Detect which cell encompasses the target text, then output its (X, Y) center coordinate. 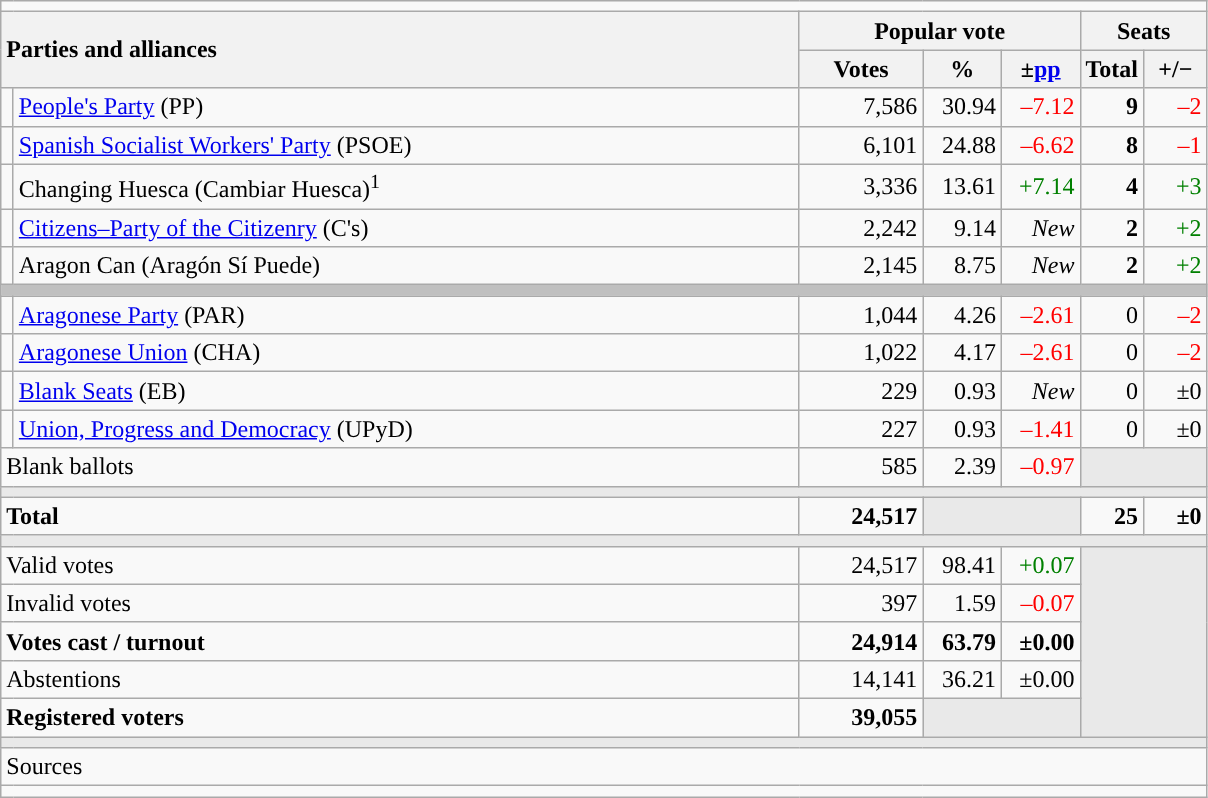
3,336 (861, 186)
2,145 (861, 266)
Blank Seats (EB) (406, 391)
+7.14 (1040, 186)
Parties and alliances (400, 50)
Aragonese Union (CHA) (406, 353)
4.26 (962, 315)
+3 (1176, 186)
14,141 (861, 679)
% (962, 69)
4.17 (962, 353)
–0.07 (1040, 603)
People's Party (PP) (406, 107)
13.61 (962, 186)
1,044 (861, 315)
+/− (1176, 69)
229 (861, 391)
Votes (861, 69)
Valid votes (400, 565)
–1 (1176, 145)
8 (1112, 145)
Union, Progress and Democracy (UPyD) (406, 429)
2,242 (861, 228)
227 (861, 429)
585 (861, 467)
30.94 (962, 107)
–1.41 (1040, 429)
6,101 (861, 145)
Aragon Can (Aragón Sí Puede) (406, 266)
25 (1112, 516)
Seats (1144, 31)
24.88 (962, 145)
24,914 (861, 641)
63.79 (962, 641)
9.14 (962, 228)
+0.07 (1040, 565)
Popular vote (940, 31)
9 (1112, 107)
Citizens–Party of the Citizenry (C's) (406, 228)
Votes cast / turnout (400, 641)
Changing Huesca (Cambiar Huesca)1 (406, 186)
4 (1112, 186)
98.41 (962, 565)
397 (861, 603)
8.75 (962, 266)
–7.12 (1040, 107)
±pp (1040, 69)
Registered voters (400, 718)
–6.62 (1040, 145)
1.59 (962, 603)
Blank ballots (400, 467)
Invalid votes (400, 603)
1,022 (861, 353)
Spanish Socialist Workers' Party (PSOE) (406, 145)
Aragonese Party (PAR) (406, 315)
2.39 (962, 467)
Sources (604, 767)
Abstentions (400, 679)
39,055 (861, 718)
–0.97 (1040, 467)
36.21 (962, 679)
7,586 (861, 107)
